Search for the cell housing the specified text and yield its (X, Y) center coordinate. 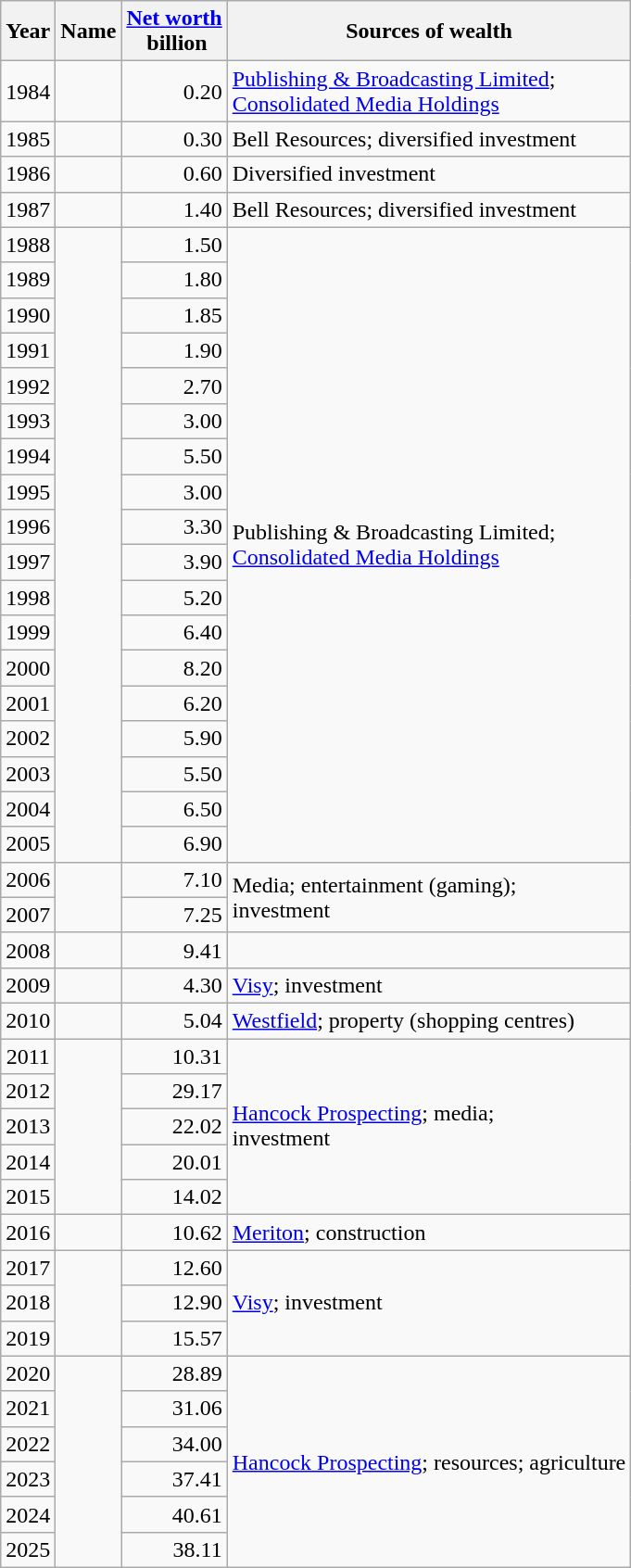
9.41 (174, 950)
38.11 (174, 1549)
28.89 (174, 1373)
1989 (28, 280)
2007 (28, 915)
Year (28, 32)
Meriton; construction (429, 1233)
1987 (28, 209)
1.80 (174, 280)
2013 (28, 1127)
2025 (28, 1549)
40.61 (174, 1514)
1992 (28, 386)
1.50 (174, 245)
2002 (28, 739)
1993 (28, 421)
1997 (28, 563)
2008 (28, 950)
Hancock Prospecting; resources; agriculture (429, 1461)
1999 (28, 633)
37.41 (174, 1479)
Media; entertainment (gaming);investment (429, 897)
15.57 (174, 1338)
3.90 (174, 563)
2024 (28, 1514)
6.90 (174, 844)
10.62 (174, 1233)
0.60 (174, 174)
1994 (28, 456)
7.10 (174, 879)
0.20 (174, 91)
20.01 (174, 1162)
3.30 (174, 527)
Net worth billion (174, 32)
5.90 (174, 739)
8.20 (174, 668)
12.60 (174, 1268)
12.90 (174, 1303)
Diversified investment (429, 174)
1985 (28, 139)
2000 (28, 668)
Sources of wealth (429, 32)
2012 (28, 1092)
29.17 (174, 1092)
6.40 (174, 633)
1984 (28, 91)
1990 (28, 315)
2020 (28, 1373)
2022 (28, 1444)
2014 (28, 1162)
5.20 (174, 598)
1.40 (174, 209)
2023 (28, 1479)
2016 (28, 1233)
31.06 (174, 1409)
2011 (28, 1056)
1991 (28, 350)
7.25 (174, 915)
10.31 (174, 1056)
2015 (28, 1197)
1996 (28, 527)
2019 (28, 1338)
14.02 (174, 1197)
1998 (28, 598)
2006 (28, 879)
Westfield; property (shopping centres) (429, 1020)
Name (89, 32)
5.04 (174, 1020)
2010 (28, 1020)
6.50 (174, 809)
34.00 (174, 1444)
2005 (28, 844)
2004 (28, 809)
22.02 (174, 1127)
2001 (28, 703)
1988 (28, 245)
2017 (28, 1268)
4.30 (174, 985)
1.85 (174, 315)
2009 (28, 985)
0.30 (174, 139)
6.20 (174, 703)
2.70 (174, 386)
Hancock Prospecting; media;investment (429, 1126)
1995 (28, 492)
2003 (28, 774)
2021 (28, 1409)
1.90 (174, 350)
1986 (28, 174)
2018 (28, 1303)
